Extract the (x, y) coordinate from the center of the cell holding the provided text.  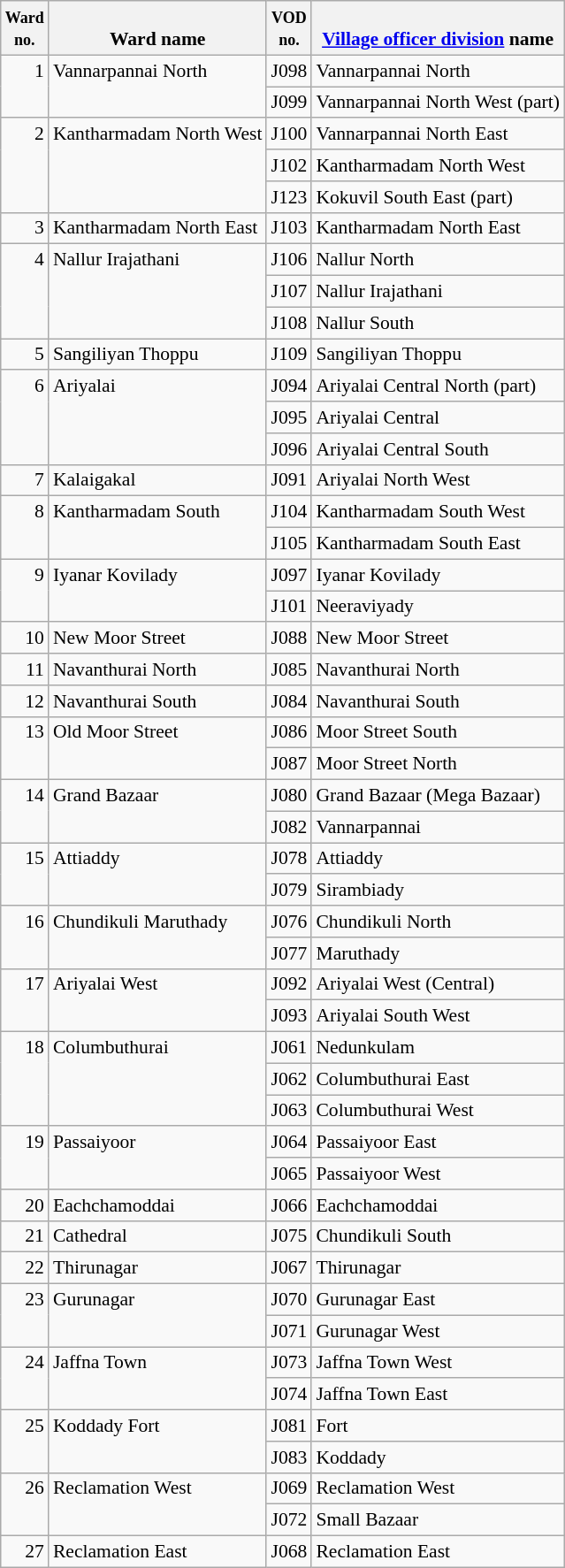
Moor Street South (438, 732)
23 (25, 1316)
25 (25, 1442)
J079 (288, 891)
J093 (288, 1016)
J068 (288, 1552)
Gurunagar West (438, 1331)
Grand Bazaar (Mega Bazaar) (438, 796)
17 (25, 999)
J070 (288, 1300)
J091 (288, 480)
Koddady Fort (157, 1442)
Columbuthurai West (438, 1111)
Small Bazaar (438, 1520)
Ariyalai West (Central) (438, 984)
J061 (288, 1048)
J103 (288, 228)
J072 (288, 1520)
5 (25, 355)
J075 (288, 1236)
J095 (288, 417)
1 (25, 87)
21 (25, 1236)
9 (25, 591)
J102 (288, 165)
J105 (288, 544)
J082 (288, 827)
J064 (288, 1143)
Columbuthurai (157, 1079)
26 (25, 1503)
12 (25, 701)
J077 (288, 953)
14 (25, 812)
J076 (288, 922)
J081 (288, 1426)
Chundikuli Maruthady (157, 937)
Ariyalai (157, 417)
Maruthady (438, 953)
Ariyalai West (157, 999)
4 (25, 292)
J087 (288, 764)
J078 (288, 859)
Wardno. (25, 28)
J099 (288, 103)
J063 (288, 1111)
13 (25, 748)
J109 (288, 355)
J080 (288, 796)
J083 (288, 1457)
20 (25, 1205)
Nedunkulam (438, 1048)
10 (25, 639)
Village officer division name (438, 28)
J101 (288, 607)
Passaiyoor West (438, 1174)
Columbuthurai East (438, 1079)
Passaiyoor East (438, 1143)
Kantharmadam South East (438, 544)
Jaffna Town East (438, 1395)
Kantharmadam South (157, 527)
Ariyalai South West (438, 1016)
Neeraviyady (438, 607)
Cathedral (157, 1236)
J066 (288, 1205)
19 (25, 1159)
Jaffna Town West (438, 1363)
J067 (288, 1268)
Ward name (157, 28)
Koddady (438, 1457)
Kalaigakal (157, 480)
Fort (438, 1426)
3 (25, 228)
Sirambiady (438, 891)
Kantharmadam South West (438, 512)
18 (25, 1079)
Gurunagar (157, 1316)
J086 (288, 732)
15 (25, 874)
Grand Bazaar (157, 812)
Gurunagar East (438, 1300)
J098 (288, 71)
Old Moor Street (157, 748)
6 (25, 417)
J106 (288, 260)
2 (25, 166)
16 (25, 937)
22 (25, 1268)
Nallur South (438, 323)
J065 (288, 1174)
J074 (288, 1395)
J069 (288, 1488)
8 (25, 527)
J108 (288, 323)
7 (25, 480)
Jaffna Town (157, 1378)
VODno. (288, 28)
J097 (288, 575)
J088 (288, 639)
J096 (288, 449)
Chundikuli South (438, 1236)
Kokuvil South East (part) (438, 197)
Ariyalai Central South (438, 449)
J100 (288, 134)
J071 (288, 1331)
Vannarpannai North East (438, 134)
Vannarpannai (438, 827)
Chundikuli North (438, 922)
Passaiyoor (157, 1159)
11 (25, 669)
J073 (288, 1363)
J104 (288, 512)
Moor Street North (438, 764)
J062 (288, 1079)
Ariyalai Central North (part) (438, 386)
J084 (288, 701)
J107 (288, 292)
24 (25, 1378)
Nallur North (438, 260)
Vannarpannai North West (part) (438, 103)
Ariyalai Central (438, 417)
J085 (288, 669)
27 (25, 1552)
Ariyalai North West (438, 480)
J094 (288, 386)
J092 (288, 984)
J123 (288, 197)
